Return the [X, Y] coordinate for the center point of the cell that contains the specified text.  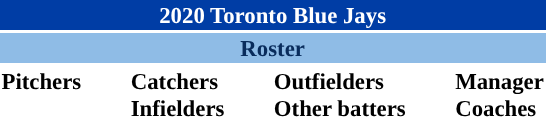
2020 Toronto Blue Jays [272, 15]
Roster [272, 48]
